Locate the cell with the specified text and output its [x, y] center coordinate. 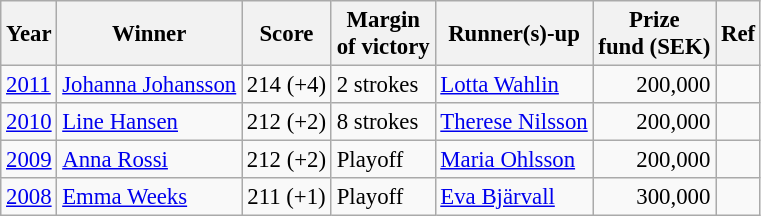
Lotta Wahlin [514, 85]
Runner(s)-up [514, 34]
Marginof victory [383, 34]
Emma Weeks [150, 197]
Year [29, 34]
Johanna Johansson [150, 85]
214 (+4) [287, 85]
2010 [29, 122]
Winner [150, 34]
Ref [738, 34]
2008 [29, 197]
Maria Ohlsson [514, 160]
Therese Nilsson [514, 122]
Prizefund (SEK) [654, 34]
211 (+1) [287, 197]
Anna Rossi [150, 160]
8 strokes [383, 122]
2011 [29, 85]
Line Hansen [150, 122]
Score [287, 34]
Eva Bjärvall [514, 197]
2009 [29, 160]
300,000 [654, 197]
2 strokes [383, 85]
